Find where the given text appears and provide that cell's center as (x, y) coordinate. 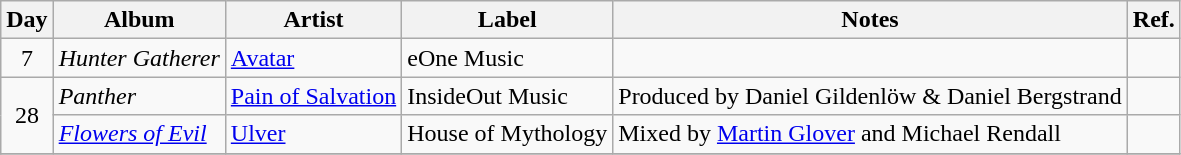
Ulver (313, 134)
28 (27, 115)
Artist (313, 20)
Panther (139, 96)
eOne Music (508, 58)
7 (27, 58)
Produced by Daniel Gildenlöw & Daniel Bergstrand (870, 96)
Pain of Salvation (313, 96)
Label (508, 20)
Flowers of Evil (139, 134)
Day (27, 20)
Notes (870, 20)
Album (139, 20)
InsideOut Music (508, 96)
House of Mythology (508, 134)
Avatar (313, 58)
Ref. (1154, 20)
Hunter Gatherer (139, 58)
Mixed by Martin Glover and Michael Rendall (870, 134)
